Identify which cell holds the provided text, then report its (X, Y) central coordinate. 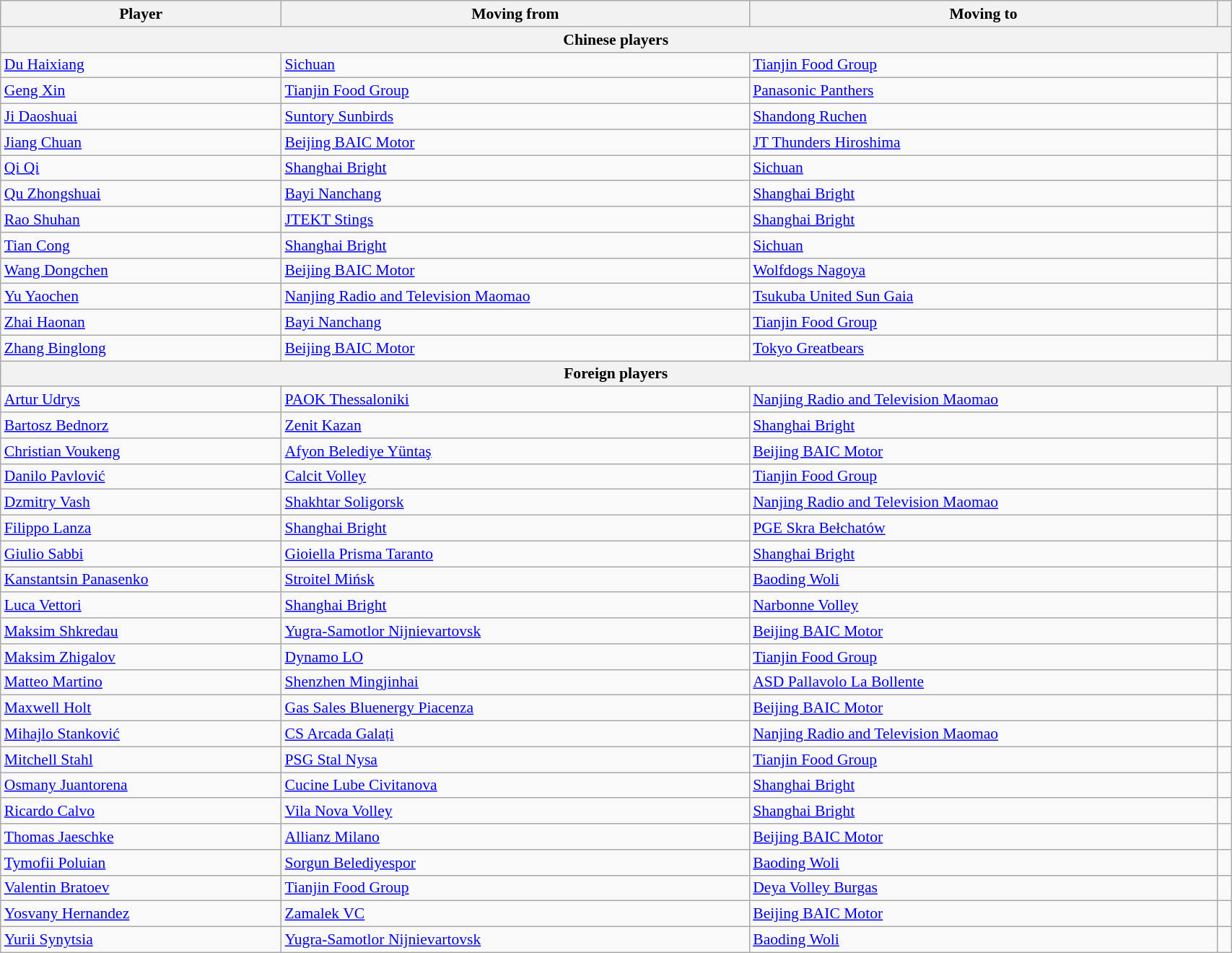
Valentin Bratoev (141, 888)
Maksim Zhigalov (141, 657)
Thomas Jaeschke (141, 837)
Luca Vettori (141, 606)
Zenit Kazan (515, 425)
Shenzhen Mingjinhai (515, 682)
Danilo Pavlović (141, 476)
JT Thunders Hiroshima (983, 142)
Yosvany Hernandez (141, 914)
Mitchell Stahl (141, 760)
Sorgun Belediyespor (515, 863)
Dzmitry Vash (141, 502)
Gioiella Prisma Taranto (515, 554)
Stroitel Mińsk (515, 580)
Allianz Milano (515, 837)
Dynamo LO (515, 657)
PGE Skra Bełchatów (983, 528)
Filippo Lanza (141, 528)
Kanstantsin Panasenko (141, 580)
Panasonic Panthers (983, 91)
Giulio Sabbi (141, 554)
Matteo Martino (141, 682)
Chinese players (616, 40)
Zhang Binglong (141, 348)
Yurii Synytsia (141, 940)
Wang Dongchen (141, 271)
JTEKT Stings (515, 219)
Maxwell Holt (141, 708)
Deya Volley Burgas (983, 888)
Shakhtar Soligorsk (515, 502)
Ricardo Calvo (141, 811)
Artur Udrys (141, 400)
Calcit Volley (515, 476)
Tokyo Greatbears (983, 348)
Wolfdogs Nagoya (983, 271)
Osmany Juantorena (141, 786)
Cucine Lube Civitanova (515, 786)
Moving to (983, 14)
Zhai Haonan (141, 323)
Tymofii Poluian (141, 863)
Du Haixiang (141, 65)
Zamalek VC (515, 914)
CS Arcada Galați (515, 734)
Vila Nova Volley (515, 811)
Yu Yaochen (141, 297)
Foreign players (616, 374)
Afyon Belediye Yüntaş (515, 451)
Qi Qi (141, 168)
Moving from (515, 14)
Rao Shuhan (141, 219)
Player (141, 14)
Geng Xin (141, 91)
Qu Zhongshuai (141, 194)
Ji Daoshuai (141, 117)
Bartosz Bednorz (141, 425)
Suntory Sunbirds (515, 117)
ASD Pallavolo La Bollente (983, 682)
Maksim Shkredau (141, 631)
Jiang Chuan (141, 142)
Shandong Ruchen (983, 117)
Christian Voukeng (141, 451)
PAOK Thessaloniki (515, 400)
Tsukuba United Sun Gaia (983, 297)
PSG Stal Nysa (515, 760)
Tian Cong (141, 245)
Narbonne Volley (983, 606)
Gas Sales Bluenergy Piacenza (515, 708)
Mihajlo Stanković (141, 734)
